Pinpoint the cell where the given text exists, returning its (X, Y) midpoint coordinate. 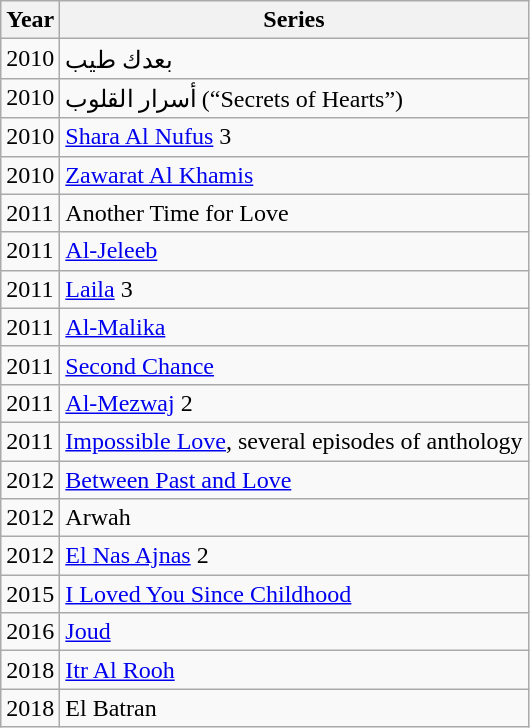
بعدك طيب (294, 59)
2016 (30, 632)
Zawarat Al Khamis (294, 175)
Joud (294, 632)
Laila 3 (294, 289)
Al-Jeleeb (294, 251)
Second Chance (294, 365)
El Nas Ajnas 2 (294, 556)
Itr Al Rooh (294, 670)
Year (30, 20)
2015 (30, 594)
Series (294, 20)
Arwah (294, 518)
I Loved You Since Childhood (294, 594)
Al-Malika (294, 327)
Another Time for Love (294, 213)
Impossible Love, several episodes of anthology (294, 441)
El Batran (294, 708)
Al-Mezwaj 2 (294, 403)
Between Past and Love (294, 479)
أسرار القلوب (“Secrets of Hearts”) (294, 98)
Shara Al Nufus 3 (294, 137)
